Return (X, Y) of the center of cell containing provided text 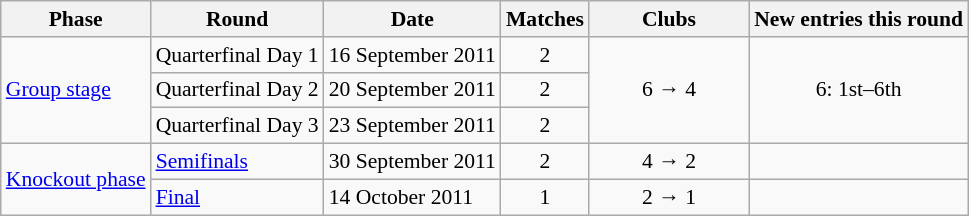
Knockout phase (76, 180)
16 September 2011 (412, 55)
6: 1st–6th (858, 90)
New entries this round (858, 19)
Quarterfinal Day 1 (238, 55)
Quarterfinal Day 3 (238, 126)
20 September 2011 (412, 90)
Group stage (76, 90)
14 October 2011 (412, 197)
Matches (545, 19)
1 (545, 197)
4 → 2 (669, 162)
Final (238, 197)
Clubs (669, 19)
Date (412, 19)
Semifinals (238, 162)
23 September 2011 (412, 126)
2 → 1 (669, 197)
6 → 4 (669, 90)
30 September 2011 (412, 162)
Quarterfinal Day 2 (238, 90)
Round (238, 19)
Phase (76, 19)
